Find where the given text appears and provide that cell's center as (x, y) coordinate. 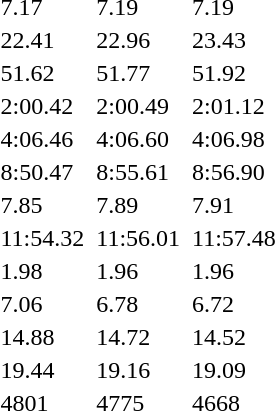
11:56.01 (138, 238)
1.96 (138, 271)
51.77 (138, 73)
6.78 (138, 304)
7.89 (138, 205)
8:55.61 (138, 172)
22.96 (138, 40)
4:06.60 (138, 139)
19.16 (138, 370)
2:00.49 (138, 106)
14.72 (138, 337)
